Scan for the cell matching the given text and deliver its (X, Y) coordinate at center. 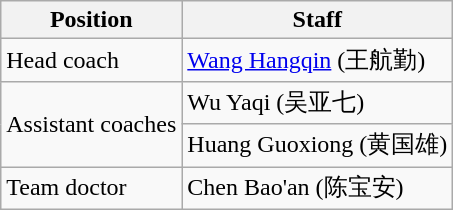
Team doctor (92, 188)
Huang Guoxiong (黄国雄) (318, 146)
Head coach (92, 60)
Wu Yaqi (吴亚七) (318, 102)
Staff (318, 20)
Position (92, 20)
Chen Bao'an (陈宝安) (318, 188)
Wang Hangqin (王航勤) (318, 60)
Assistant coaches (92, 124)
